Capture the cell that displays the provided text and extract its [x, y] central coordinate. 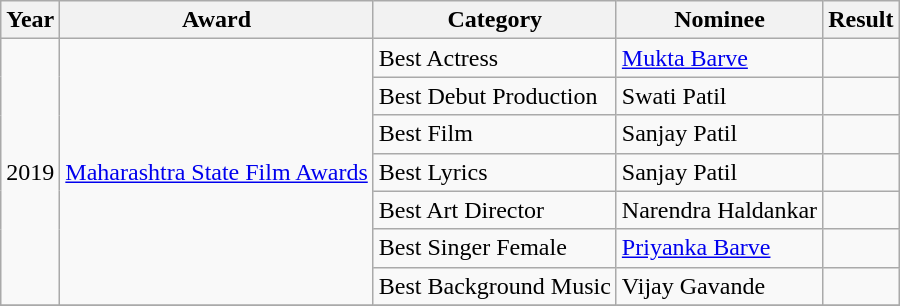
Award [216, 20]
Result [861, 20]
Best Singer Female [494, 248]
Best Debut Production [494, 96]
Mukta Barve [719, 58]
Swati Patil [719, 96]
Year [30, 20]
Best Lyrics [494, 172]
Category [494, 20]
Nominee [719, 20]
Maharashtra State Film Awards [216, 172]
Best Film [494, 134]
2019 [30, 172]
Narendra Haldankar [719, 210]
Priyanka Barve [719, 248]
Best Art Director [494, 210]
Vijay Gavande [719, 286]
Best Actress [494, 58]
Best Background Music [494, 286]
